Locate the cell with the specified text and output its (x, y) center coordinate. 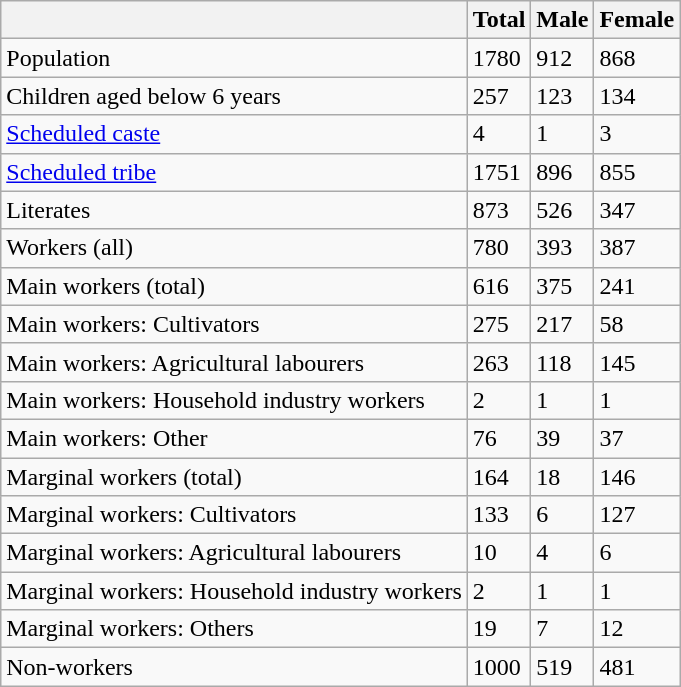
Literates (234, 210)
Marginal workers: Household industry workers (234, 591)
58 (637, 324)
Marginal workers: Others (234, 629)
263 (499, 362)
Workers (all) (234, 248)
780 (499, 248)
Marginal workers (total) (234, 477)
Main workers: Other (234, 438)
616 (499, 286)
Children aged below 6 years (234, 96)
868 (637, 58)
1000 (499, 667)
146 (637, 477)
387 (637, 248)
519 (562, 667)
18 (562, 477)
Male (562, 20)
347 (637, 210)
123 (562, 96)
164 (499, 477)
896 (562, 172)
275 (499, 324)
526 (562, 210)
873 (499, 210)
145 (637, 362)
Marginal workers: Agricultural labourers (234, 553)
133 (499, 515)
Main workers: Cultivators (234, 324)
481 (637, 667)
Non-workers (234, 667)
Main workers: Household industry workers (234, 400)
3 (637, 134)
37 (637, 438)
19 (499, 629)
76 (499, 438)
Main workers (total) (234, 286)
118 (562, 362)
241 (637, 286)
127 (637, 515)
1780 (499, 58)
855 (637, 172)
134 (637, 96)
375 (562, 286)
12 (637, 629)
393 (562, 248)
10 (499, 553)
Female (637, 20)
912 (562, 58)
Marginal workers: Cultivators (234, 515)
Population (234, 58)
39 (562, 438)
1751 (499, 172)
257 (499, 96)
Scheduled tribe (234, 172)
217 (562, 324)
Main workers: Agricultural labourers (234, 362)
Total (499, 20)
Scheduled caste (234, 134)
7 (562, 629)
